Identify which cell holds the provided text, then report its [X, Y] central coordinate. 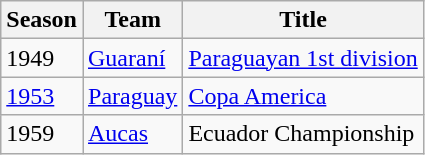
Season [42, 20]
Guaraní [132, 58]
Title [303, 20]
Ecuador Championship [303, 134]
Paraguay [132, 96]
1959 [42, 134]
Aucas [132, 134]
1949 [42, 58]
Copa America [303, 96]
Team [132, 20]
1953 [42, 96]
Paraguayan 1st division [303, 58]
